Locate the cell with the specified text and output its [X, Y] center coordinate. 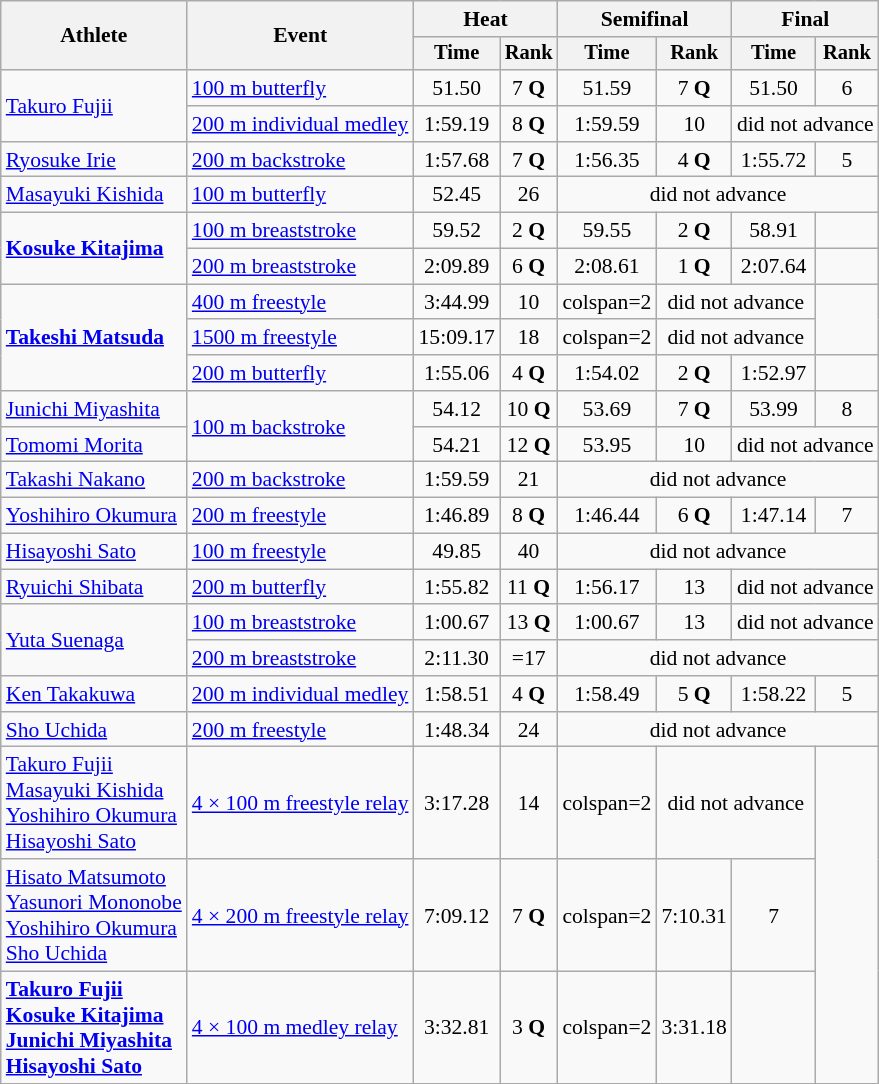
Takuro FujiiKosuke KitajimaJunichi MiyashitaHisayoshi Sato [94, 1028]
4 × 100 m freestyle relay [300, 803]
1:58.49 [606, 694]
24 [529, 730]
15:09.17 [457, 338]
Takuro Fujii [94, 106]
2:11.30 [457, 658]
51.59 [606, 88]
Athlete [94, 36]
53.95 [606, 445]
Sho Uchida [94, 730]
1:56.17 [606, 587]
1:52.97 [774, 373]
8 [847, 409]
53.69 [606, 409]
14 [529, 803]
Final [806, 19]
1:55.06 [457, 373]
Kosuke Kitajima [94, 248]
400 m freestyle [300, 302]
Ryosuke Irie [94, 160]
1:57.68 [457, 160]
53.99 [774, 409]
54.21 [457, 445]
1:58.51 [457, 694]
1:59.19 [457, 124]
18 [529, 338]
Takeshi Matsuda [94, 338]
Takashi Nakano [94, 480]
59.52 [457, 231]
40 [529, 552]
1:55.72 [774, 160]
Yuta Suenaga [94, 640]
Hisato MatsumotoYasunori MononobeYoshihiro OkumuraSho Uchida [94, 915]
1:48.34 [457, 730]
1:58.22 [774, 694]
Masayuki Kishida [94, 195]
11 Q [529, 587]
3:32.81 [457, 1028]
Hisayoshi Sato [94, 552]
1:56.35 [606, 160]
7:09.12 [457, 915]
1 Q [694, 267]
Event [300, 36]
1:47.14 [774, 516]
52.45 [457, 195]
58.91 [774, 231]
1:46.89 [457, 516]
10 Q [529, 409]
Semifinal [644, 19]
12 Q [529, 445]
4 × 100 m medley relay [300, 1028]
Takuro FujiiMasayuki KishidaYoshihiro OkumuraHisayoshi Sato [94, 803]
5 Q [694, 694]
3:31.18 [694, 1028]
1:54.02 [606, 373]
4 × 200 m freestyle relay [300, 915]
Junichi Miyashita [94, 409]
Tomomi Morita [94, 445]
=17 [529, 658]
2:07.64 [774, 267]
3:17.28 [457, 803]
3:44.99 [457, 302]
Yoshihiro Okumura [94, 516]
1:55.82 [457, 587]
2:08.61 [606, 267]
100 m backstroke [300, 426]
26 [529, 195]
1500 m freestyle [300, 338]
1:46.44 [606, 516]
2:09.89 [457, 267]
21 [529, 480]
100 m freestyle [300, 552]
Ryuichi Shibata [94, 587]
13 Q [529, 623]
Heat [486, 19]
7:10.31 [694, 915]
3 Q [529, 1028]
54.12 [457, 409]
49.85 [457, 552]
6 [847, 88]
59.55 [606, 231]
Ken Takakuwa [94, 694]
